Scan for the cell matching the given text and deliver its [x, y] coordinate at center. 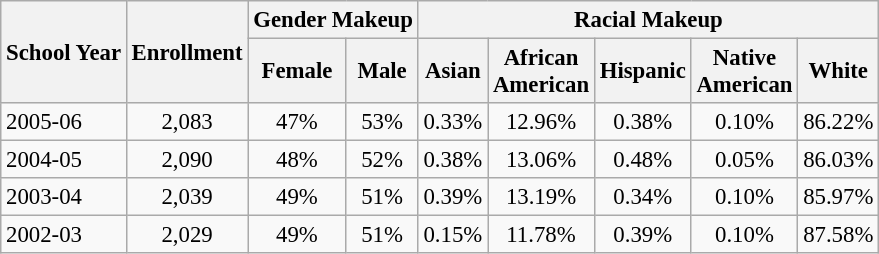
0.05% [744, 160]
87.58% [838, 235]
2,090 [187, 160]
52% [382, 160]
Native American [744, 72]
2,083 [187, 122]
0.15% [452, 235]
White [838, 72]
0.34% [642, 197]
Male [382, 72]
86.03% [838, 160]
2,029 [187, 235]
13.06% [542, 160]
12.96% [542, 122]
86.22% [838, 122]
11.78% [542, 235]
2,039 [187, 197]
48% [297, 160]
0.48% [642, 160]
85.97% [838, 197]
2003-04 [64, 197]
Hispanic [642, 72]
Asian [452, 72]
Racial Makeup [648, 20]
13.19% [542, 197]
0.33% [452, 122]
2005-06 [64, 122]
2002-03 [64, 235]
53% [382, 122]
African American [542, 72]
Female [297, 72]
Enrollment [187, 52]
47% [297, 122]
School Year [64, 52]
2004-05 [64, 160]
Gender Makeup [333, 20]
